Scan for the cell matching the given text and deliver its (X, Y) coordinate at center. 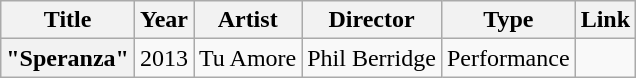
"Speranza" (68, 58)
Phil Berridge (372, 58)
2013 (164, 58)
Year (164, 20)
Tu Amore (248, 58)
Performance (508, 58)
Director (372, 20)
Link (605, 20)
Artist (248, 20)
Title (68, 20)
Type (508, 20)
